Return (x, y) of the center of cell containing provided text 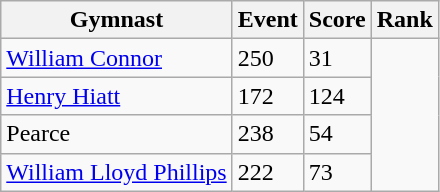
Rank (404, 20)
Event (268, 20)
238 (268, 134)
Gymnast (116, 20)
Henry Hiatt (116, 96)
222 (268, 172)
William Lloyd Phillips (116, 172)
31 (337, 58)
William Connor (116, 58)
Score (337, 20)
172 (268, 96)
73 (337, 172)
124 (337, 96)
54 (337, 134)
Pearce (116, 134)
250 (268, 58)
